For the text-containing cell, return its midpoint in [X, Y] coordinate format. 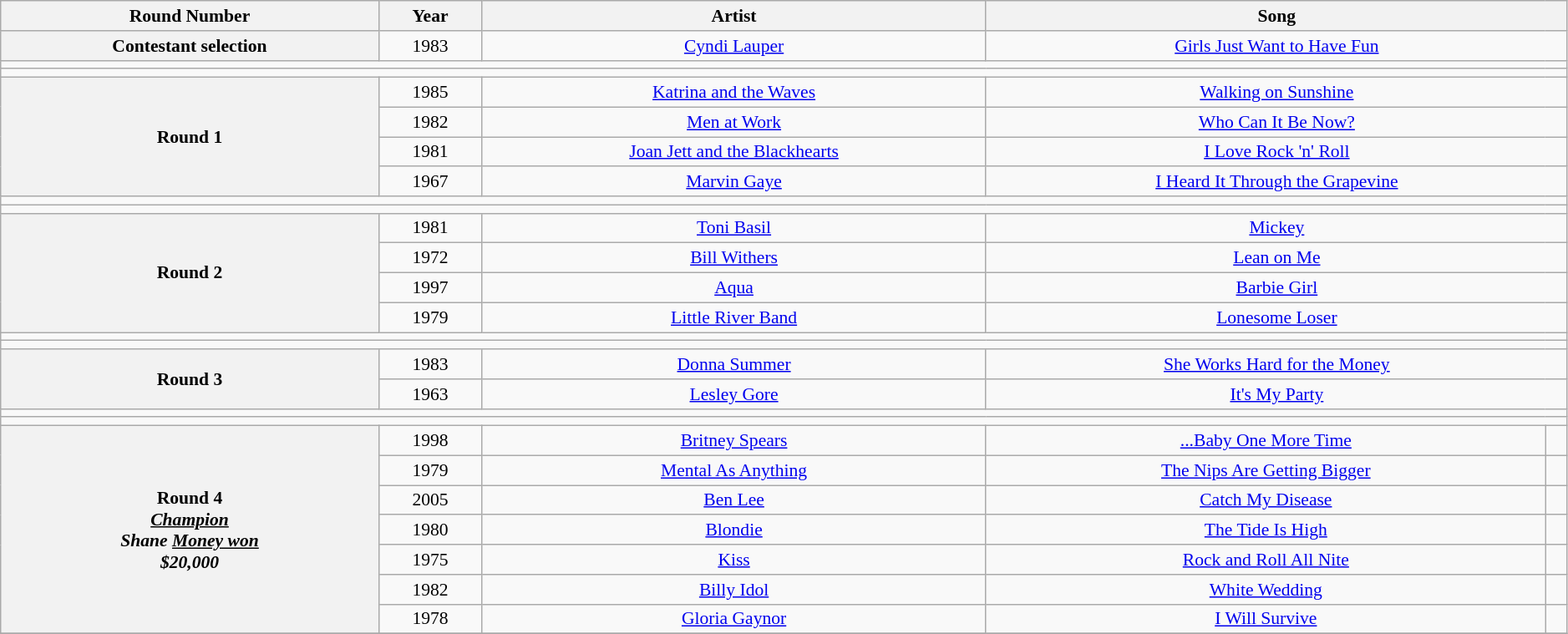
Katrina and the Waves [734, 93]
I Love Rock 'n' Roll [1276, 152]
Blondie [734, 530]
Barbie Girl [1276, 288]
I Heard It Through the Grapevine [1276, 182]
Joan Jett and the Blackhearts [734, 152]
Lonesome Loser [1276, 317]
Marvin Gaye [734, 182]
Round Number [190, 16]
1985 [429, 93]
Mental As Anything [734, 470]
Girls Just Want to Have Fun [1276, 46]
White Wedding [1266, 590]
Gloria Gaynor [734, 619]
1978 [429, 619]
Contestant selection [190, 46]
It's My Party [1276, 394]
Ben Lee [734, 500]
Men at Work [734, 122]
Britney Spears [734, 441]
1963 [429, 394]
Donna Summer [734, 364]
...Baby One More Time [1266, 441]
Round 2 [190, 272]
1975 [429, 560]
Walking on Sunshine [1276, 93]
Lesley Gore [734, 394]
1967 [429, 182]
Aqua [734, 288]
Round 4ChampionShane Money won$20,000 [190, 530]
Little River Band [734, 317]
She Works Hard for the Money [1276, 364]
1997 [429, 288]
Who Can It Be Now? [1276, 122]
Artist [734, 16]
Toni Basil [734, 228]
1998 [429, 441]
Round 3 [190, 379]
Bill Withers [734, 258]
Kiss [734, 560]
Lean on Me [1276, 258]
Song [1276, 16]
1972 [429, 258]
Catch My Disease [1266, 500]
Rock and Roll All Nite [1266, 560]
The Nips Are Getting Bigger [1266, 470]
2005 [429, 500]
Mickey [1276, 228]
Round 1 [190, 137]
Cyndi Lauper [734, 46]
1980 [429, 530]
Billy Idol [734, 590]
Year [429, 16]
I Will Survive [1266, 619]
The Tide Is High [1266, 530]
